Detect which cell encompasses the target text, then output its (X, Y) center coordinate. 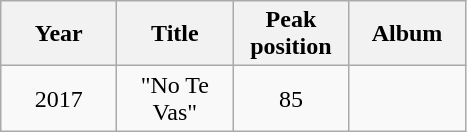
"No Te Vas" (175, 98)
Title (175, 34)
Album (407, 34)
Year (59, 34)
Peak position (291, 34)
2017 (59, 98)
85 (291, 98)
